Pinpoint the cell where the given text exists, returning its (x, y) midpoint coordinate. 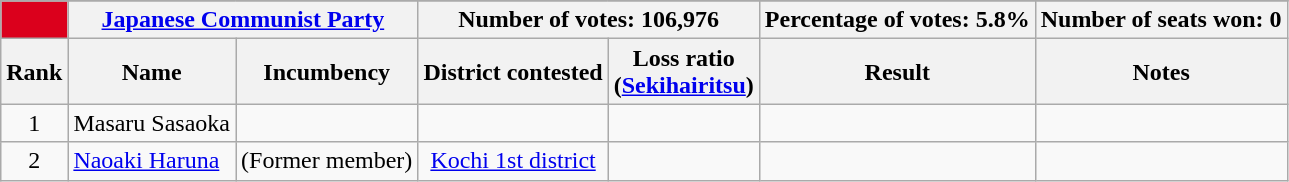
Incumbency (327, 72)
Result (897, 72)
Number of seats won: 0 (1161, 20)
Percentage of votes: 5.8% (897, 20)
Kochi 1st district (513, 161)
Rank (34, 72)
2 (34, 161)
Japanese Communist Party (243, 20)
Masaru Sasaoka (152, 123)
Loss ratio(Sekihairitsu) (684, 72)
Name (152, 72)
Number of votes: 106,976 (588, 20)
Naoaki Haruna (152, 161)
Notes (1161, 72)
(Former member) (327, 161)
1 (34, 123)
District contested (513, 72)
